Detect which cell encompasses the target text, then output its (x, y) center coordinate. 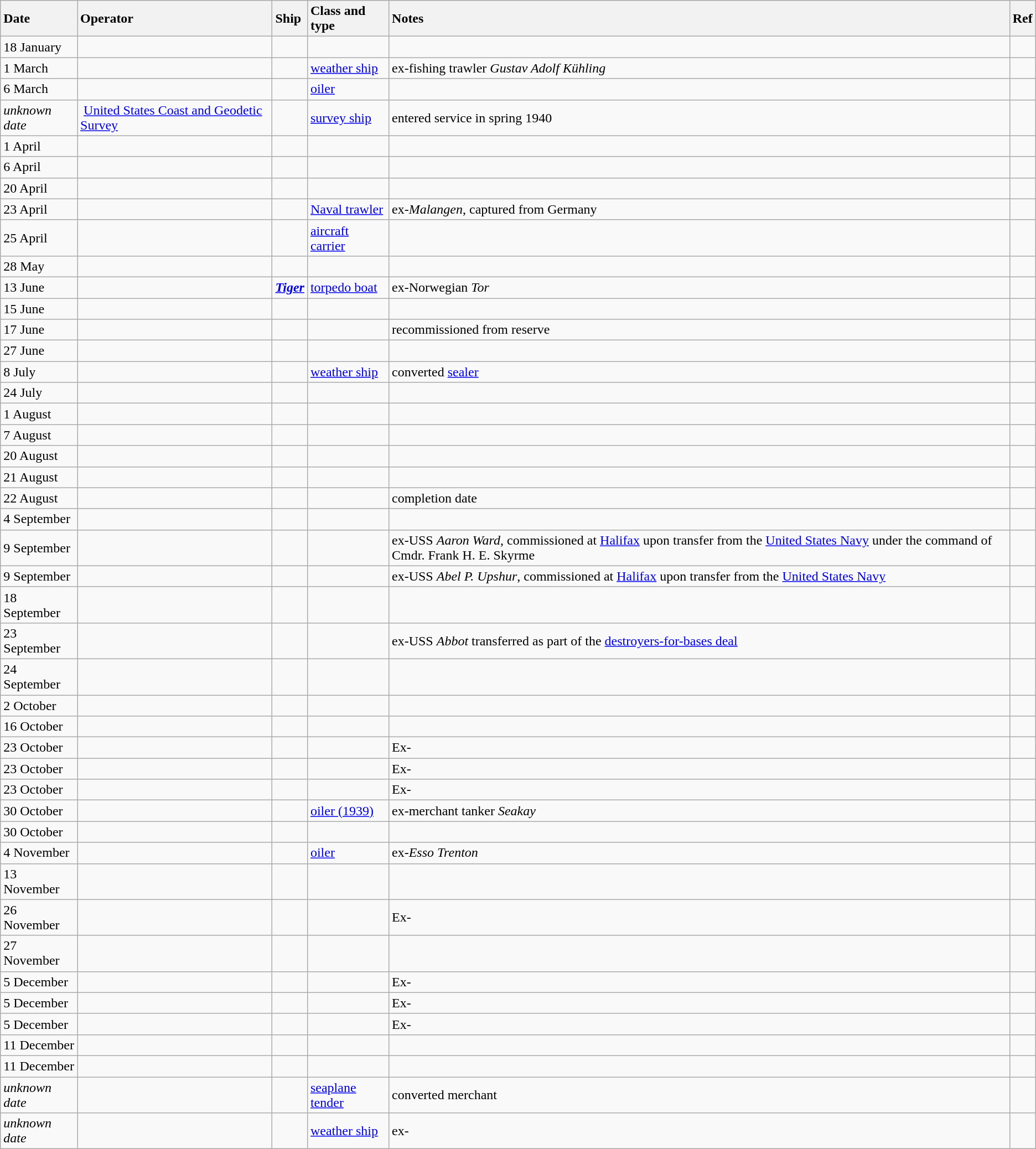
survey ship (348, 117)
ex-Malangen, captured from Germany (700, 209)
torpedo boat (348, 287)
ex-USS Abbot transferred as part of the destroyers-for-bases deal (700, 641)
24 July (39, 393)
Class and type (348, 19)
23 April (39, 209)
completion date (700, 498)
13 June (39, 287)
Operator (175, 19)
6 April (39, 167)
ex-fishing trawler Gustav Adolf Kühling (700, 68)
8 July (39, 372)
13 November (39, 881)
17 June (39, 330)
1 August (39, 414)
1 April (39, 146)
entered service in spring 1940 (700, 117)
20 August (39, 456)
20 April (39, 188)
4 September (39, 519)
6 March (39, 89)
21 August (39, 477)
ex-Esso Trenton (700, 853)
18 January (39, 47)
23 September (39, 641)
27 November (39, 953)
26 November (39, 918)
Naval trawler (348, 209)
18 September (39, 604)
2 October (39, 706)
Notes (700, 19)
aircraft carrier (348, 238)
recommissioned from reserve (700, 330)
28 May (39, 266)
24 September (39, 676)
converted sealer (700, 372)
seaplane tender (348, 1095)
15 June (39, 308)
ex-USS Aaron Ward, commissioned at Halifax upon transfer from the United States Navy under the command of Cmdr. Frank H. E. Skyrme (700, 548)
27 June (39, 351)
16 October (39, 727)
ex- (700, 1131)
4 November (39, 853)
25 April (39, 238)
ex-USS Abel P. Upshur, commissioned at Halifax upon transfer from the United States Navy (700, 576)
7 August (39, 435)
Ref (1023, 19)
22 August (39, 498)
ex-merchant tanker Seakay (700, 811)
converted merchant (700, 1095)
1 March (39, 68)
Ship (290, 19)
ex-Norwegian Tor (700, 287)
oiler (1939) (348, 811)
Tiger (290, 287)
Date (39, 19)
United States Coast and Geodetic Survey (175, 117)
